Output the [X, Y] coordinate of the center of the cell containing the given text.  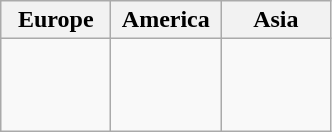
America [166, 20]
Asia [276, 20]
Europe [56, 20]
